Pinpoint the cell where the given text exists, returning its [x, y] midpoint coordinate. 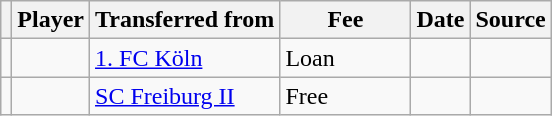
Date [440, 20]
1. FC Köln [185, 58]
Fee [346, 20]
Source [510, 20]
SC Freiburg II [185, 96]
Player [51, 20]
Transferred from [185, 20]
Free [346, 96]
Loan [346, 58]
